From the cell containing the given text, extract its center point as (x, y) coordinate. 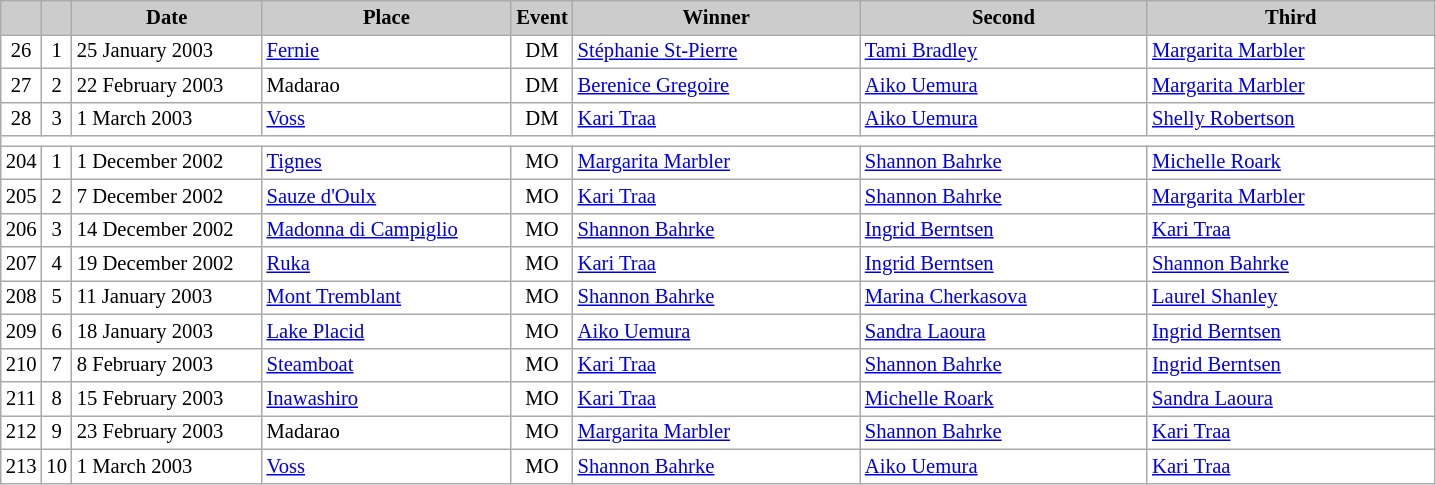
Event (542, 17)
8 February 2003 (167, 365)
Mont Tremblant (387, 297)
18 January 2003 (167, 331)
Fernie (387, 51)
5 (56, 297)
23 February 2003 (167, 432)
205 (22, 196)
Berenice Gregoire (716, 85)
26 (22, 51)
4 (56, 263)
211 (22, 399)
Date (167, 17)
7 (56, 365)
213 (22, 466)
Second (1004, 17)
25 January 2003 (167, 51)
Stéphanie St-Pierre (716, 51)
19 December 2002 (167, 263)
Winner (716, 17)
210 (22, 365)
14 December 2002 (167, 230)
Third (1290, 17)
1 December 2002 (167, 162)
207 (22, 263)
Marina Cherkasova (1004, 297)
209 (22, 331)
Steamboat (387, 365)
Tignes (387, 162)
Laurel Shanley (1290, 297)
206 (22, 230)
6 (56, 331)
11 January 2003 (167, 297)
22 February 2003 (167, 85)
Lake Placid (387, 331)
8 (56, 399)
27 (22, 85)
10 (56, 466)
204 (22, 162)
9 (56, 432)
7 December 2002 (167, 196)
208 (22, 297)
28 (22, 119)
Tami Bradley (1004, 51)
Sauze d'Oulx (387, 196)
Madonna di Campiglio (387, 230)
15 February 2003 (167, 399)
212 (22, 432)
Place (387, 17)
Inawashiro (387, 399)
Ruka (387, 263)
Shelly Robertson (1290, 119)
